Identify which cell holds the provided text, then report its (x, y) central coordinate. 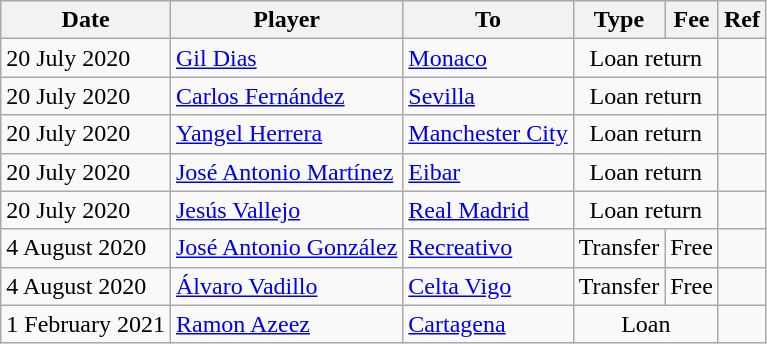
Date (86, 20)
Eibar (488, 172)
Jesús Vallejo (286, 210)
José Antonio González (286, 248)
Celta Vigo (488, 286)
Cartagena (488, 324)
To (488, 20)
Álvaro Vadillo (286, 286)
Manchester City (488, 134)
Type (619, 20)
Real Madrid (488, 210)
Gil Dias (286, 58)
Recreativo (488, 248)
Player (286, 20)
Yangel Herrera (286, 134)
Loan (646, 324)
Ref (742, 20)
Monaco (488, 58)
José Antonio Martínez (286, 172)
Sevilla (488, 96)
Carlos Fernández (286, 96)
Ramon Azeez (286, 324)
1 February 2021 (86, 324)
Fee (692, 20)
